Identify which cell holds the provided text, then report its [X, Y] central coordinate. 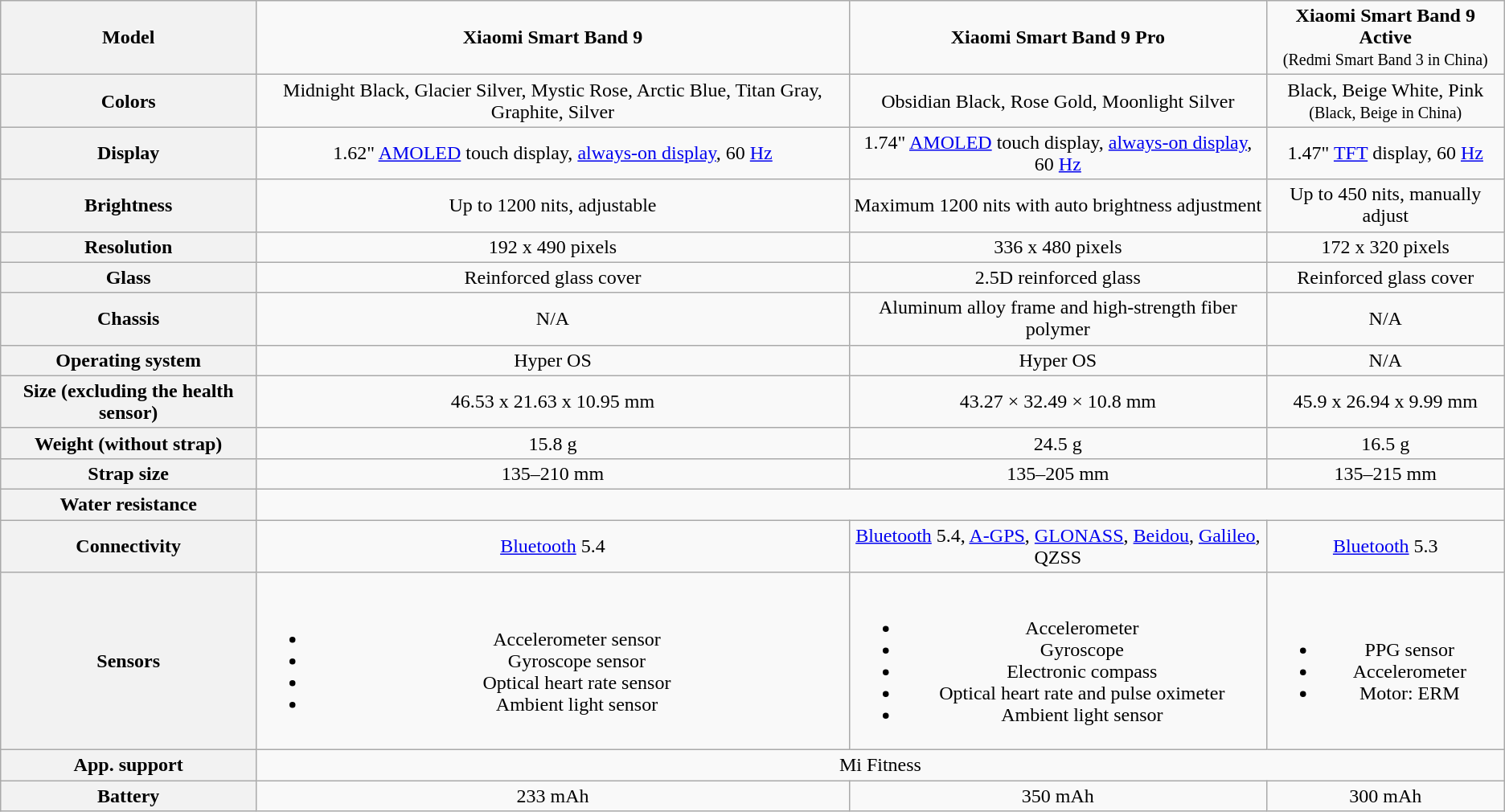
Aluminum alloy frame and high-strength fiber polymer [1058, 318]
Black, Beige White, Pink(Black, Beige in China) [1385, 101]
Glass [129, 277]
Model [129, 38]
Mi Fitness [881, 765]
Bluetooth 5.3 [1385, 545]
192 x 490 pixels [553, 247]
Brightness [129, 206]
Obsidian Black, Rose Gold, Moonlight Silver [1058, 101]
Xiaomi Smart Band 9 Pro [1058, 38]
1.47" TFT display, 60 Hz [1385, 153]
Size (excluding the health sensor) [129, 402]
AccelerometerGyroscopeElectronic compassOptical heart rate and pulse oximeterAmbient light sensor [1058, 661]
Resolution [129, 247]
Xiaomi Smart Band 9 Active(Redmi Smart Band 3 in China) [1385, 38]
Sensors [129, 661]
300 mAh [1385, 796]
350 mAh [1058, 796]
172 x 320 pixels [1385, 247]
Bluetooth 5.4, A-GPS, GLONASS, Beidou, Galileo, QZSS [1058, 545]
Up to 450 nits, manually adjust [1385, 206]
45.9 x 26.94 x 9.99 mm [1385, 402]
Up to 1200 nits, adjustable [553, 206]
Weight (without strap) [129, 443]
Maximum 1200 nits with auto brightness adjustment [1058, 206]
336 x 480 pixels [1058, 247]
Midnight Black, Glacier Silver, Mystic Rose, Arctic Blue, Titan Gray, Graphite, Silver [553, 101]
43.27 × 32.49 × 10.8 mm [1058, 402]
Connectivity [129, 545]
24.5 g [1058, 443]
135–205 mm [1058, 474]
Colors [129, 101]
Bluetooth 5.4 [553, 545]
16.5 g [1385, 443]
Xiaomi Smart Band 9 [553, 38]
Strap size [129, 474]
Battery [129, 796]
Water resistance [129, 504]
1.74" AMOLED touch display, always-on display, 60 Hz [1058, 153]
Operating system [129, 360]
Chassis [129, 318]
Display [129, 153]
App. support [129, 765]
135–210 mm [553, 474]
2.5D reinforced glass [1058, 277]
15.8 g [553, 443]
46.53 x 21.63 x 10.95 mm [553, 402]
PPG sensorAccelerometerMotor: ERM [1385, 661]
233 mAh [553, 796]
1.62" AMOLED touch display, always-on display, 60 Hz [553, 153]
135–215 mm [1385, 474]
Accelerometer sensorGyroscope sensorOptical heart rate sensorAmbient light sensor [553, 661]
